From the cell containing the given text, extract its center point as [x, y] coordinate. 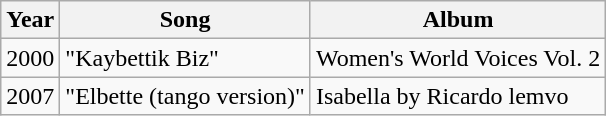
Song [186, 20]
Album [458, 20]
"Kaybettik Biz" [186, 58]
Year [30, 20]
Women's World Voices Vol. 2 [458, 58]
Isabella by Ricardo lemvo [458, 96]
2007 [30, 96]
2000 [30, 58]
"Elbette (tango version)" [186, 96]
